Provide the [X, Y] coordinate of the cell's center where the given text is located.  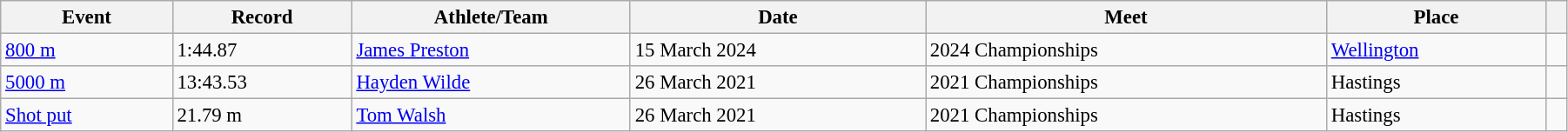
1:44.87 [262, 50]
15 March 2024 [778, 50]
Record [262, 17]
13:43.53 [262, 82]
2024 Championships [1126, 50]
21.79 m [262, 115]
800 m [87, 50]
Tom Walsh [491, 115]
Event [87, 17]
James Preston [491, 50]
5000 m [87, 82]
Meet [1126, 17]
Athlete/Team [491, 17]
Date [778, 17]
Hayden Wilde [491, 82]
Shot put [87, 115]
Wellington [1436, 50]
Place [1436, 17]
